Provide the [X, Y] coordinate of the cell's center where the given text is located.  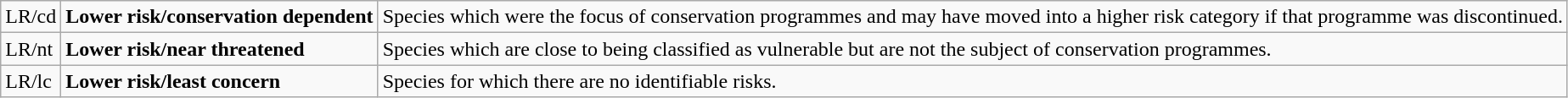
LR/lc [31, 81]
Species for which there are no identifiable risks. [973, 81]
LR/cd [31, 17]
Lower risk/conservation dependent [219, 17]
Lower risk/near threatened [219, 49]
Lower risk/least concern [219, 81]
Species which are close to being classified as vulnerable but are not the subject of conservation programmes. [973, 49]
Species which were the focus of conservation programmes and may have moved into a higher risk category if that programme was discontinued. [973, 17]
LR/nt [31, 49]
